Return the (X, Y) coordinate for the center point of the cell that contains the specified text.  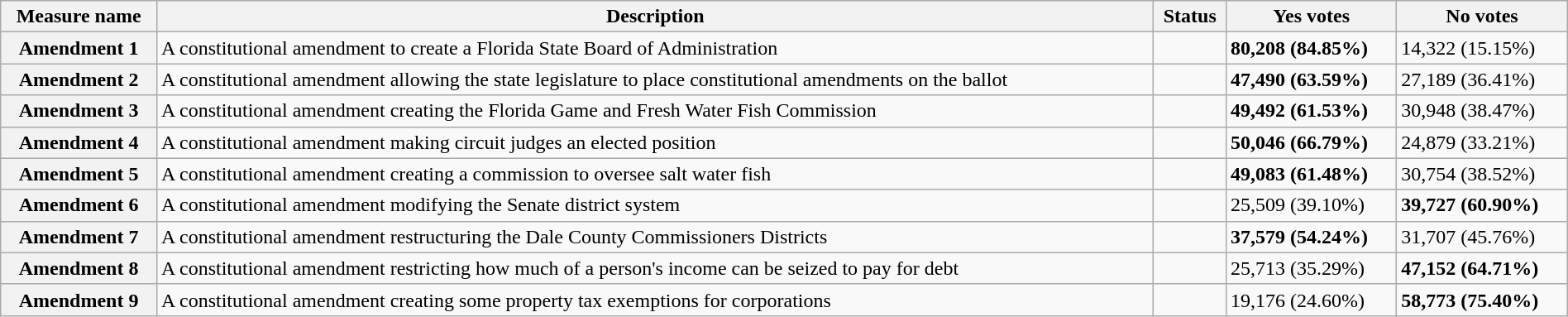
A constitutional amendment creating a commission to oversee salt water fish (655, 174)
A constitutional amendment allowing the state legislature to place constitutional amendments on the ballot (655, 79)
30,754 (38.52%) (1482, 174)
Amendment 6 (79, 205)
80,208 (84.85%) (1311, 48)
Measure name (79, 17)
A constitutional amendment creating the Florida Game and Fresh Water Fish Commission (655, 111)
39,727 (60.90%) (1482, 205)
30,948 (38.47%) (1482, 111)
Amendment 8 (79, 268)
14,322 (15.15%) (1482, 48)
Amendment 7 (79, 237)
49,492 (61.53%) (1311, 111)
19,176 (24.60%) (1311, 300)
A constitutional amendment making circuit judges an elected position (655, 142)
Amendment 5 (79, 174)
Amendment 1 (79, 48)
25,509 (39.10%) (1311, 205)
A constitutional amendment to create a Florida State Board of Administration (655, 48)
47,152 (64.71%) (1482, 268)
49,083 (61.48%) (1311, 174)
Yes votes (1311, 17)
Status (1190, 17)
31,707 (45.76%) (1482, 237)
25,713 (35.29%) (1311, 268)
Description (655, 17)
50,046 (66.79%) (1311, 142)
A constitutional amendment creating some property tax exemptions for corporations (655, 300)
No votes (1482, 17)
A constitutional amendment restructuring the Dale County Commissioners Districts (655, 237)
37,579 (54.24%) (1311, 237)
58,773 (75.40%) (1482, 300)
Amendment 9 (79, 300)
24,879 (33.21%) (1482, 142)
Amendment 4 (79, 142)
A constitutional amendment restricting how much of a person's income can be seized to pay for debt (655, 268)
Amendment 2 (79, 79)
A constitutional amendment modifying the Senate district system (655, 205)
27,189 (36.41%) (1482, 79)
Amendment 3 (79, 111)
47,490 (63.59%) (1311, 79)
